Identify which cell holds the provided text, then report its [X, Y] central coordinate. 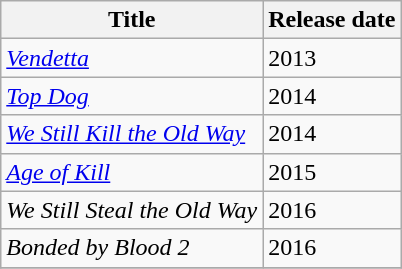
We Still Steal the Old Way [132, 210]
Release date [332, 20]
Bonded by Blood 2 [132, 248]
2015 [332, 172]
Title [132, 20]
We Still Kill the Old Way [132, 134]
Vendetta [132, 58]
2013 [332, 58]
Top Dog [132, 96]
Age of Kill [132, 172]
